Detect which cell encompasses the target text, then output its [X, Y] center coordinate. 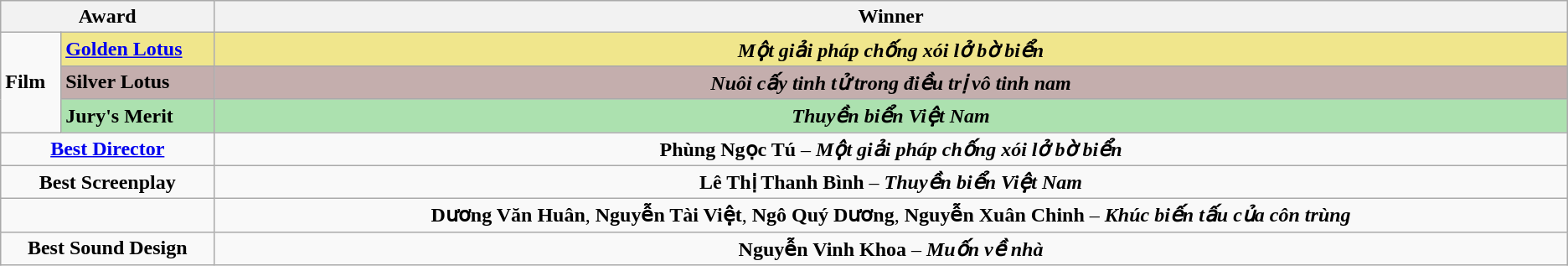
Award [107, 17]
Lê Thị Thanh Bình – Thuyền biển Việt Nam [891, 182]
Phùng Ngọc Tú – Một giải pháp chống xói lở bờ biển [891, 149]
Jury's Merit [137, 116]
Winner [891, 17]
Silver Lotus [137, 82]
Nuôi cấy tinh tử trong điều trị vô tinh nam [891, 82]
Nguyễn Vinh Khoa – Muốn về nhà [891, 248]
Film [31, 82]
Golden Lotus [137, 50]
Dương Văn Huân, Nguyễn Tài Việt, Ngô Quý Dương, Nguyễn Xuân Chinh – Khúc biến tấu của côn trùng [891, 216]
Best Sound Design [107, 248]
Một giải pháp chống xói lở bờ biển [891, 50]
Thuyền biển Việt Nam [891, 116]
Best Screenplay [107, 182]
Best Director [107, 149]
